Provide the [x, y] coordinate of the cell's center where the given text is located.  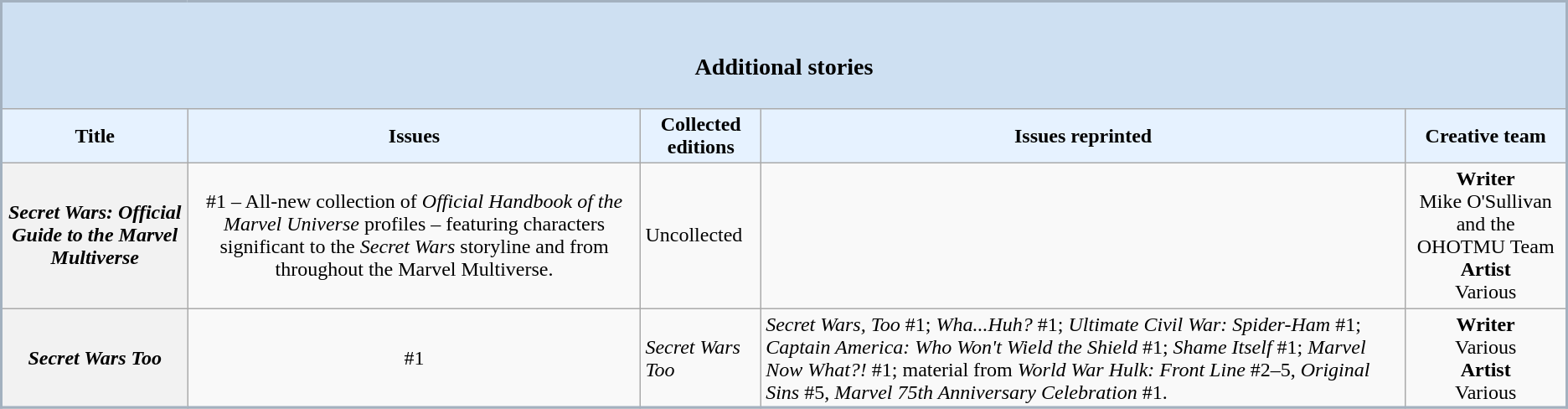
Creative team [1486, 136]
WriterMike O'Sullivan and the OHOTMU TeamArtistVarious [1486, 236]
Secret Wars: Official Guide to the Marvel Multiverse [95, 236]
WriterVariousArtistVarious [1486, 359]
Title [95, 136]
Issues reprinted [1084, 136]
Collected editions [701, 136]
#1 [414, 359]
Additional stories [784, 55]
Uncollected [701, 236]
Issues [414, 136]
